Detect which cell encompasses the target text, then output its [X, Y] center coordinate. 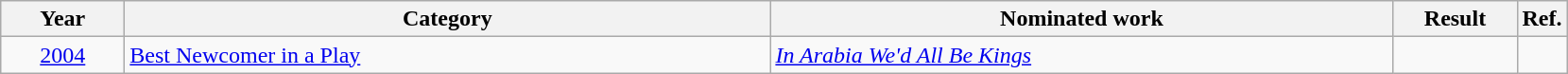
Category [448, 19]
Ref. [1542, 19]
Year [62, 19]
2004 [62, 55]
Best Newcomer in a Play [448, 55]
In Arabia We'd All Be Kings [1081, 55]
Result [1456, 19]
Nominated work [1081, 19]
